Identify which cell holds the provided text, then report its [X, Y] central coordinate. 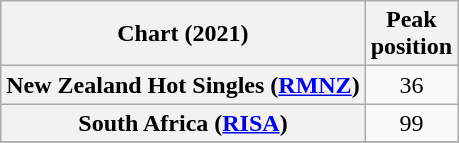
Peakposition [411, 34]
36 [411, 85]
New Zealand Hot Singles (RMNZ) [183, 85]
99 [411, 123]
South Africa (RISA) [183, 123]
Chart (2021) [183, 34]
